Search for the cell housing the specified text and yield its (X, Y) center coordinate. 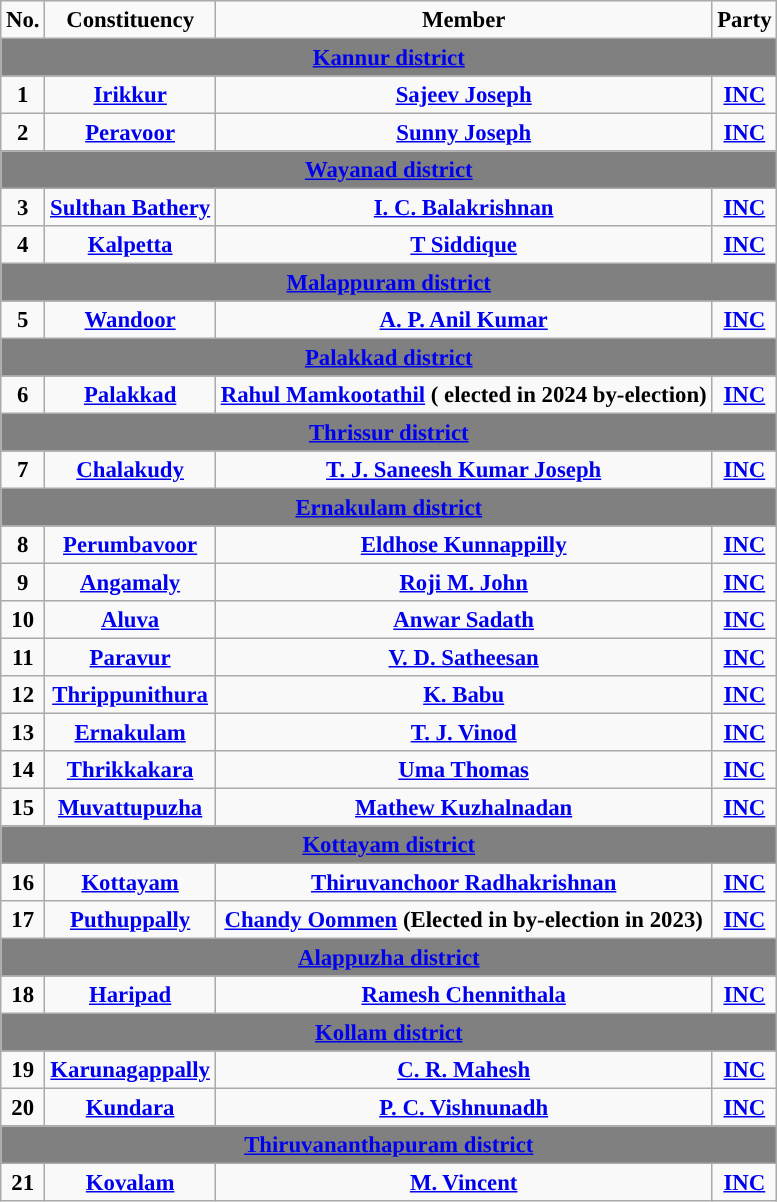
Angamaly (130, 582)
Thrippunithura (130, 695)
Member (463, 20)
10 (23, 620)
20 (23, 1107)
Roji M. John (463, 582)
3 (23, 207)
Anwar Sadath (463, 620)
Irikkur (130, 95)
V. D. Satheesan (463, 657)
1 (23, 95)
C. R. Mahesh (463, 1070)
13 (23, 732)
4 (23, 245)
T. J. Vinod (463, 732)
Uma Thomas (463, 770)
Ramesh Chennithala (463, 995)
Peravoor (130, 132)
Mathew Kuzhalnadan (463, 807)
2 (23, 132)
8 (23, 545)
19 (23, 1070)
Kollam district (389, 1032)
Chalakudy (130, 470)
Ernakulam (130, 732)
Wandoor (130, 320)
16 (23, 882)
A. P. Anil Kumar (463, 320)
Sulthan Bathery (130, 207)
Kottayam district (389, 845)
Kottayam (130, 882)
Chandy Oommen (Elected in by-election in 2023) (463, 920)
Thrissur district (389, 432)
Alappuzha district (389, 957)
Kundara (130, 1107)
Wayanad district (389, 170)
Haripad (130, 995)
Rahul Mamkootathil ( elected in 2024 by-election) (463, 395)
Perumbavoor (130, 545)
Constituency (130, 20)
Thiruvananthapuram district (389, 1145)
17 (23, 920)
P. C. Vishnunadh (463, 1107)
Sajeev Joseph (463, 95)
11 (23, 657)
Party (744, 20)
6 (23, 395)
T Siddique (463, 245)
Malappuram district (389, 282)
Thrikkakara (130, 770)
18 (23, 995)
Thiruvanchoor Radhakrishnan (463, 882)
Palakkad district (389, 357)
7 (23, 470)
Kovalam (130, 1182)
I. C. Balakrishnan (463, 207)
5 (23, 320)
12 (23, 695)
Kannur district (389, 57)
Eldhose Kunnappilly (463, 545)
15 (23, 807)
9 (23, 582)
Aluva (130, 620)
Sunny Joseph (463, 132)
K. Babu (463, 695)
14 (23, 770)
No. (23, 20)
Puthuppally (130, 920)
Karunagappally (130, 1070)
Muvattupuzha (130, 807)
M. Vincent (463, 1182)
Kalpetta (130, 245)
21 (23, 1182)
T. J. Saneesh Kumar Joseph (463, 470)
Ernakulam district (389, 507)
Paravur (130, 657)
Palakkad (130, 395)
